Return (X, Y) of the center of cell containing provided text 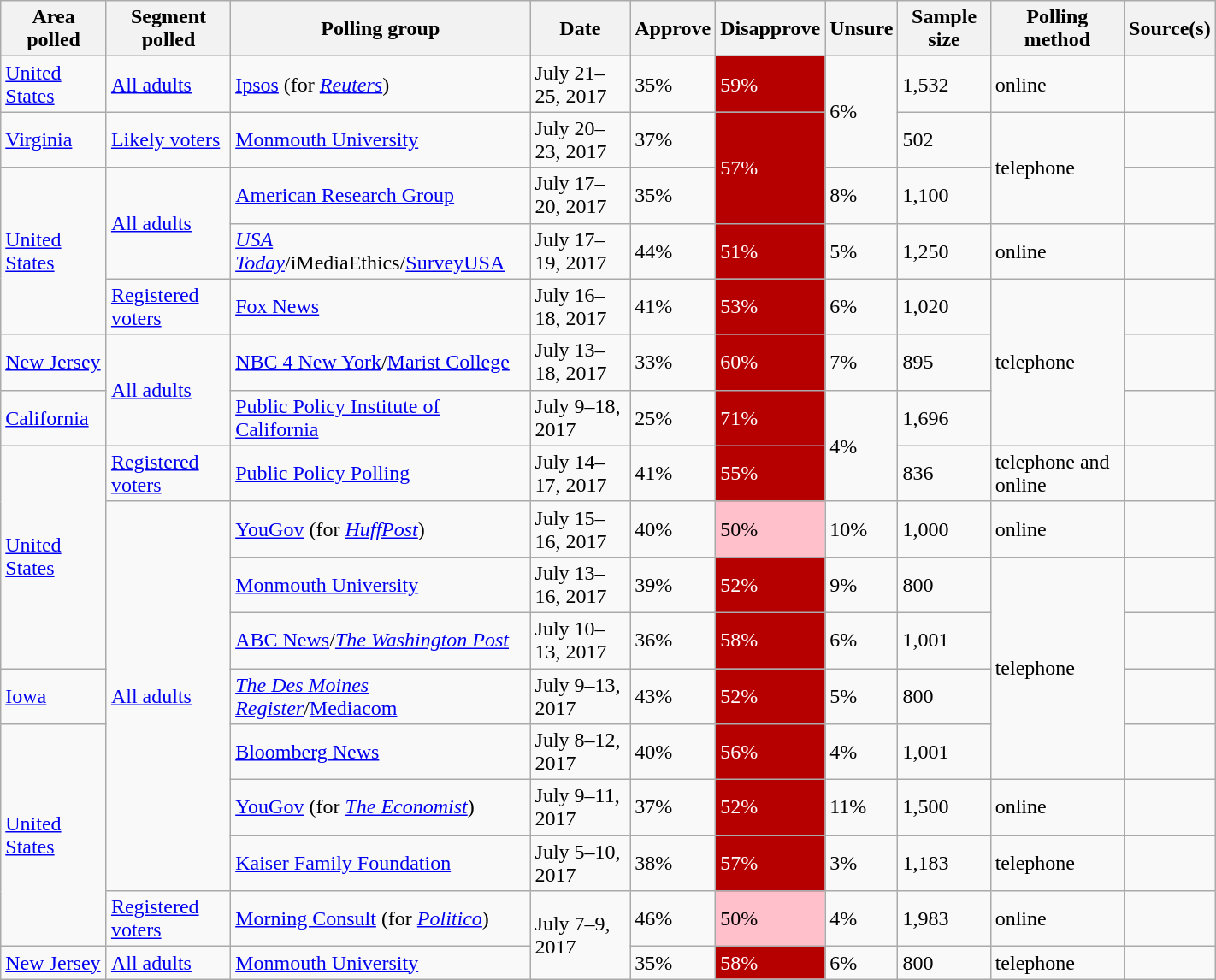
33% (673, 363)
Kaiser Family Foundation (381, 864)
July 9–11, 2017 (580, 807)
Iowa (54, 696)
ABC News/The Washington Post (381, 640)
71% (770, 417)
1,696 (944, 417)
Polling method (1057, 29)
25% (673, 417)
895 (944, 363)
Disapprove (770, 29)
July 9–18, 2017 (580, 417)
YouGov (for The Economist) (381, 807)
Public Policy Polling (381, 474)
56% (770, 753)
43% (673, 696)
7% (862, 363)
Virginia (54, 140)
39% (673, 585)
Morning Consult (for Politico) (381, 918)
1,183 (944, 864)
44% (673, 251)
July 13–16, 2017 (580, 585)
38% (673, 864)
Unsure (862, 29)
8% (862, 195)
July 16–18, 2017 (580, 306)
American Research Group (381, 195)
836 (944, 474)
Approve (673, 29)
36% (673, 640)
Ipsos (for Reuters) (381, 84)
July 5–10, 2017 (580, 864)
Bloomberg News (381, 753)
1,532 (944, 84)
1,020 (944, 306)
USA Today/iMediaEthics/SurveyUSA (381, 251)
Likely voters (168, 140)
July 8–12, 2017 (580, 753)
1,000 (944, 528)
The Des Moines Register/Mediacom (381, 696)
July 14–17, 2017 (580, 474)
Source(s) (1170, 29)
1,500 (944, 807)
59% (770, 84)
July 9–13, 2017 (580, 696)
9% (862, 585)
July 15–16, 2017 (580, 528)
July 17–20, 2017 (580, 195)
July 20–23, 2017 (580, 140)
51% (770, 251)
July 7–9, 2017 (580, 936)
502 (944, 140)
July 13–18, 2017 (580, 363)
NBC 4 New York/Marist College (381, 363)
July 10–13, 2017 (580, 640)
YouGov (for HuffPost) (381, 528)
Fox News (381, 306)
July 21–25, 2017 (580, 84)
1,983 (944, 918)
Segment polled (168, 29)
1,100 (944, 195)
Date (580, 29)
55% (770, 474)
Area polled (54, 29)
46% (673, 918)
California (54, 417)
60% (770, 363)
3% (862, 864)
telephone and online (1057, 474)
Polling group (381, 29)
1,250 (944, 251)
Public Policy Institute of California (381, 417)
10% (862, 528)
Sample size (944, 29)
11% (862, 807)
53% (770, 306)
July 17–19, 2017 (580, 251)
